Detect which cell encompasses the target text, then output its (x, y) center coordinate. 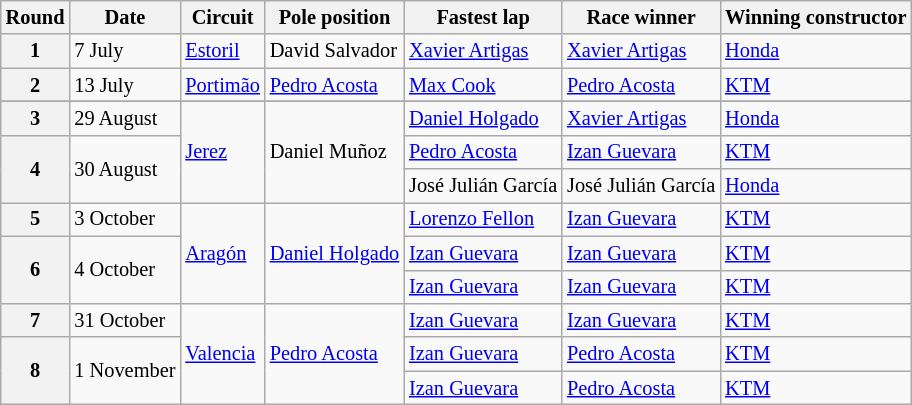
Fastest lap (483, 17)
David Salvador (334, 51)
2 (36, 85)
Date (124, 17)
31 October (124, 320)
5 (36, 219)
Round (36, 17)
13 July (124, 85)
Portimão (222, 85)
30 August (124, 168)
4 (36, 168)
Daniel Muñoz (334, 152)
Valencia (222, 354)
4 October (124, 270)
Pole position (334, 17)
29 August (124, 118)
3 October (124, 219)
8 (36, 370)
Aragón (222, 252)
Estoril (222, 51)
Jerez (222, 152)
7 July (124, 51)
Max Cook (483, 85)
6 (36, 270)
1 (36, 51)
7 (36, 320)
Circuit (222, 17)
Lorenzo Fellon (483, 219)
Race winner (641, 17)
3 (36, 118)
Winning constructor (816, 17)
1 November (124, 370)
